Find where the given text appears and provide that cell's center as (x, y) coordinate. 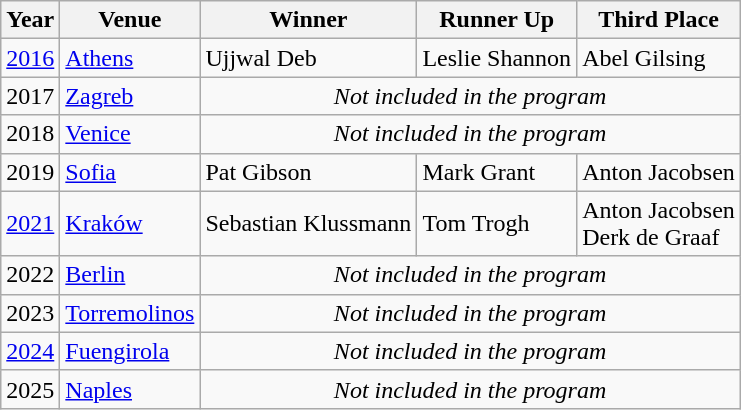
2019 (30, 172)
Athens (130, 58)
Zagreb (130, 96)
2017 (30, 96)
Leslie Shannon (497, 58)
2025 (30, 389)
Torremolinos (130, 313)
Mark Grant (497, 172)
Ujjwal Deb (308, 58)
Venue (130, 20)
2021 (30, 224)
Anton Jacobsen (659, 172)
Winner (308, 20)
Berlin (130, 275)
2024 (30, 351)
Fuengirola (130, 351)
Tom Trogh (497, 224)
Naples (130, 389)
Runner Up (497, 20)
2022 (30, 275)
Kraków (130, 224)
Pat Gibson (308, 172)
Sebastian Klussmann (308, 224)
Abel Gilsing (659, 58)
Anton Jacobsen Derk de Graaf (659, 224)
Venice (130, 134)
2018 (30, 134)
Year (30, 20)
Sofia (130, 172)
2016 (30, 58)
Third Place (659, 20)
2023 (30, 313)
